Determine the [X, Y] coordinate at the center of the cell enclosing the given text.  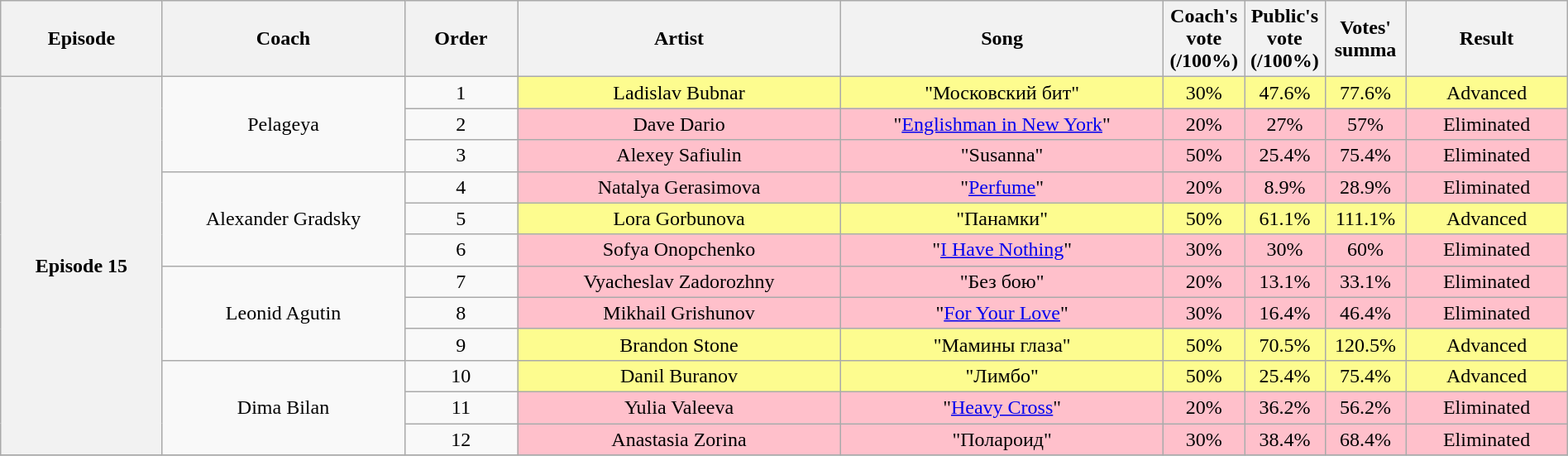
57% [1365, 124]
38.4% [1285, 439]
"Полароид" [1002, 439]
28.9% [1365, 187]
3 [461, 156]
2 [461, 124]
Artist [680, 39]
"Susanna" [1002, 156]
9 [461, 344]
Sofya Onopchenko [680, 250]
120.5% [1365, 344]
Result [1487, 39]
Public's vote (/100%) [1285, 39]
1 [461, 93]
Natalya Gerasimova [680, 187]
68.4% [1365, 439]
Episode [81, 39]
77.6% [1365, 93]
"Московский бит" [1002, 93]
"Мамины глаза" [1002, 344]
Coach [283, 39]
"For Your Love" [1002, 313]
"Без бою" [1002, 281]
Ladislav Bubnar [680, 93]
12 [461, 439]
36.2% [1285, 407]
"I Have Nothing" [1002, 250]
Song [1002, 39]
10 [461, 376]
5 [461, 218]
33.1% [1365, 281]
6 [461, 250]
8 [461, 313]
Dave Dario [680, 124]
Vyacheslav Zadorozhny [680, 281]
Dima Bilan [283, 407]
Brandon Stone [680, 344]
Alexander Gradsky [283, 218]
"Englishman in New York" [1002, 124]
Coach's vote (/100%) [1204, 39]
56.2% [1365, 407]
Anastasia Zorina [680, 439]
Danil Buranov [680, 376]
Episode 15 [81, 266]
111.1% [1365, 218]
"Панамки" [1002, 218]
Leonid Agutin [283, 313]
7 [461, 281]
Votes' summa [1365, 39]
8.9% [1285, 187]
"Heavy Cross" [1002, 407]
4 [461, 187]
13.1% [1285, 281]
Yulia Valeeva [680, 407]
"Лимбо" [1002, 376]
Lora Gorbunova [680, 218]
Mikhail Grishunov [680, 313]
Pelageya [283, 124]
60% [1365, 250]
11 [461, 407]
27% [1285, 124]
16.4% [1285, 313]
Alexey Safiulin [680, 156]
46.4% [1365, 313]
Order [461, 39]
47.6% [1285, 93]
70.5% [1285, 344]
"Perfume" [1002, 187]
61.1% [1285, 218]
